Extract the [x, y] coordinate from the center of the cell holding the provided text.  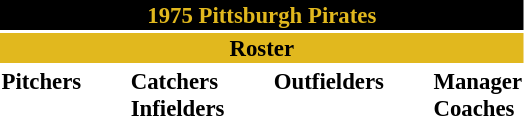
Roster [262, 48]
1975 Pittsburgh Pirates [262, 15]
